Capture the cell that displays the provided text and extract its (X, Y) central coordinate. 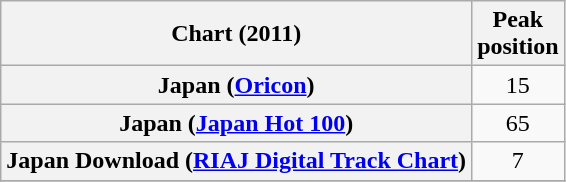
15 (518, 85)
Japan (Oricon) (236, 85)
Peakposition (518, 34)
7 (518, 161)
Japan Download (RIAJ Digital Track Chart) (236, 161)
65 (518, 123)
Chart (2011) (236, 34)
Japan (Japan Hot 100) (236, 123)
